Return (X, Y) of the center of cell containing provided text 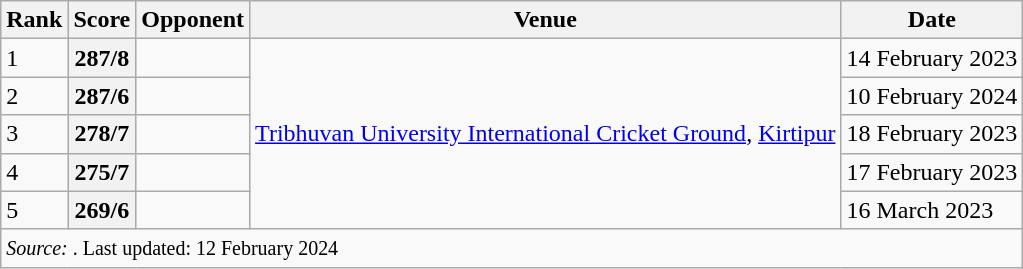
Venue (546, 20)
Tribhuvan University International Cricket Ground, Kirtipur (546, 134)
287/8 (102, 58)
17 February 2023 (932, 172)
269/6 (102, 210)
Date (932, 20)
275/7 (102, 172)
10 February 2024 (932, 96)
2 (34, 96)
4 (34, 172)
Source: . Last updated: 12 February 2024 (512, 248)
278/7 (102, 134)
16 March 2023 (932, 210)
5 (34, 210)
Rank (34, 20)
1 (34, 58)
287/6 (102, 96)
18 February 2023 (932, 134)
14 February 2023 (932, 58)
Opponent (193, 20)
Score (102, 20)
3 (34, 134)
